Return the (X, Y) coordinate for the center point of the cell that contains the specified text.  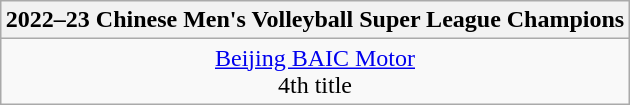
Beijing BAIC Motor4th title (314, 72)
2022–23 Chinese Men's Volleyball Super League Champions (314, 20)
